Provide the (X, Y) coordinate of the cell's center where the given text is located.  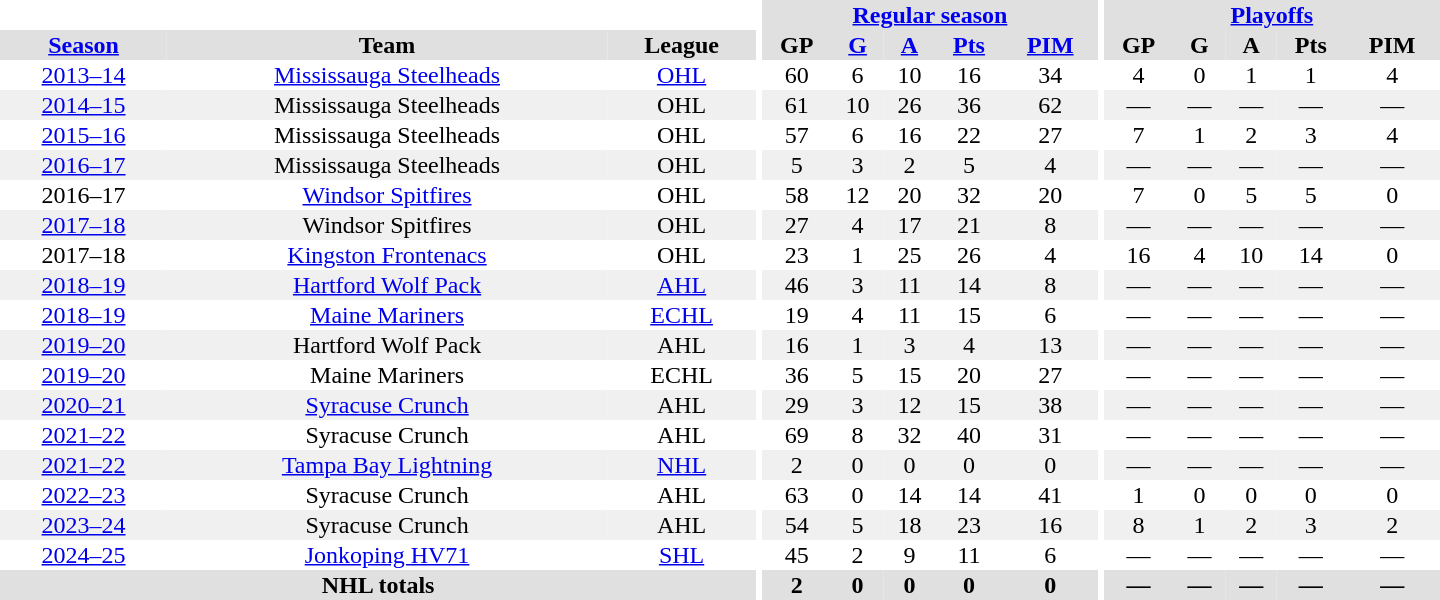
SHL (682, 555)
40 (968, 435)
League (682, 45)
46 (797, 285)
Regular season (930, 15)
2024–25 (84, 555)
2022–23 (84, 495)
34 (1050, 75)
58 (797, 195)
21 (968, 225)
62 (1050, 105)
19 (797, 315)
63 (797, 495)
Jonkoping HV71 (387, 555)
2013–14 (84, 75)
NHL (682, 465)
22 (968, 135)
38 (1050, 405)
25 (910, 255)
17 (910, 225)
54 (797, 525)
2023–24 (84, 525)
18 (910, 525)
9 (910, 555)
29 (797, 405)
60 (797, 75)
61 (797, 105)
Season (84, 45)
41 (1050, 495)
13 (1050, 345)
31 (1050, 435)
Kingston Frontenacs (387, 255)
Playoffs (1272, 15)
2020–21 (84, 405)
45 (797, 555)
2014–15 (84, 105)
57 (797, 135)
Team (387, 45)
Tampa Bay Lightning (387, 465)
2015–16 (84, 135)
NHL totals (378, 585)
69 (797, 435)
